Locate the cell with the specified text and output its [x, y] center coordinate. 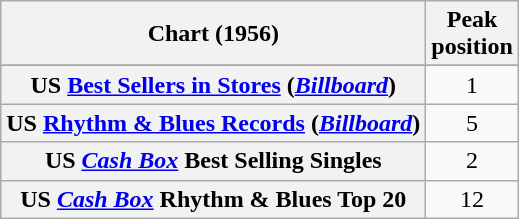
Chart (1956) [214, 34]
US Best Sellers in Stores (Billboard) [214, 85]
Peakposition [472, 34]
US Rhythm & Blues Records (Billboard) [214, 123]
12 [472, 199]
US Cash Box Rhythm & Blues Top 20 [214, 199]
1 [472, 85]
US Cash Box Best Selling Singles [214, 161]
2 [472, 161]
5 [472, 123]
